Pinpoint the cell where the given text exists, returning its (x, y) midpoint coordinate. 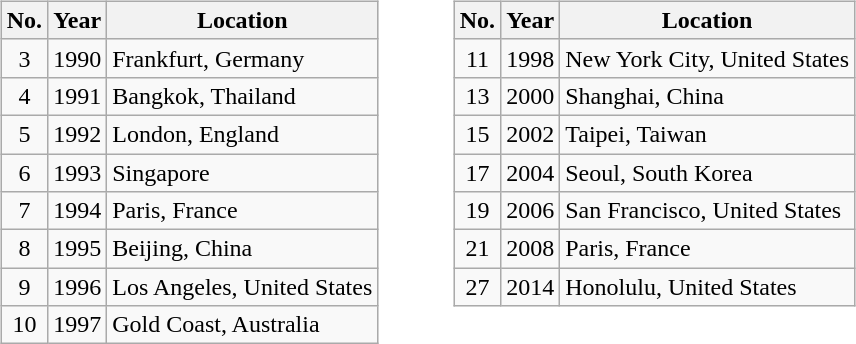
7 (24, 211)
Seoul, South Korea (708, 173)
21 (477, 249)
2002 (530, 134)
2008 (530, 249)
4 (24, 96)
2000 (530, 96)
9 (24, 287)
San Francisco, United States (708, 211)
17 (477, 173)
2006 (530, 211)
11 (477, 58)
Bangkok, Thailand (242, 96)
6 (24, 173)
5 (24, 134)
Honolulu, United States (708, 287)
3 (24, 58)
1994 (78, 211)
New York City, United States (708, 58)
27 (477, 287)
1995 (78, 249)
8 (24, 249)
10 (24, 325)
Los Angeles, United States (242, 287)
1997 (78, 325)
1990 (78, 58)
1993 (78, 173)
1991 (78, 96)
Taipei, Taiwan (708, 134)
13 (477, 96)
Singapore (242, 173)
19 (477, 211)
1998 (530, 58)
15 (477, 134)
1996 (78, 287)
2014 (530, 287)
1992 (78, 134)
Frankfurt, Germany (242, 58)
Beijing, China (242, 249)
2004 (530, 173)
Shanghai, China (708, 96)
London, England (242, 134)
Gold Coast, Australia (242, 325)
